Return (X, Y) of the center of cell containing provided text 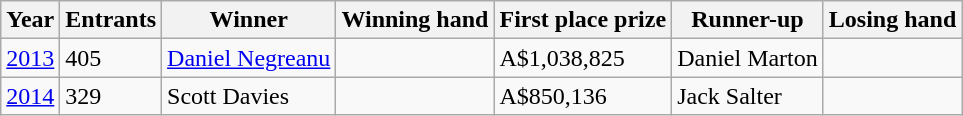
329 (111, 96)
Winning hand (415, 20)
2014 (30, 96)
Jack Salter (748, 96)
Runner-up (748, 20)
A$850,136 (583, 96)
First place prize (583, 20)
2013 (30, 58)
Entrants (111, 20)
Year (30, 20)
Daniel Marton (748, 58)
Scott Davies (249, 96)
Losing hand (892, 20)
Winner (249, 20)
Daniel Negreanu (249, 58)
405 (111, 58)
A$1,038,825 (583, 58)
